Return the (x, y) coordinate for the center point of the cell that contains the specified text.  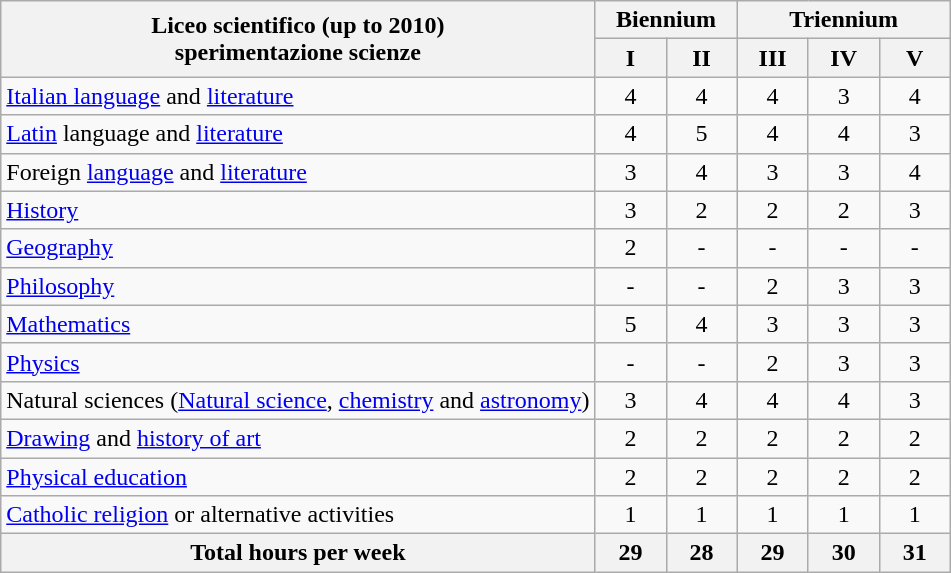
I (630, 58)
Liceo scientifico (up to 2010) sperimentazione scienze (298, 39)
28 (702, 553)
Physical education (298, 477)
Philosophy (298, 286)
Biennium (666, 20)
Italian language and literature (298, 96)
Drawing and history of art (298, 438)
Geography (298, 248)
Natural sciences (Natural science, chemistry and astronomy) (298, 400)
31 (914, 553)
Latin language and literature (298, 134)
III (772, 58)
Triennium (844, 20)
V (914, 58)
Mathematics (298, 324)
30 (844, 553)
Foreign language and literature (298, 172)
Catholic religion or alternative activities (298, 515)
History (298, 210)
Total hours per week (298, 553)
Physics (298, 362)
II (702, 58)
IV (844, 58)
